Return (x, y) of the center of cell containing provided text 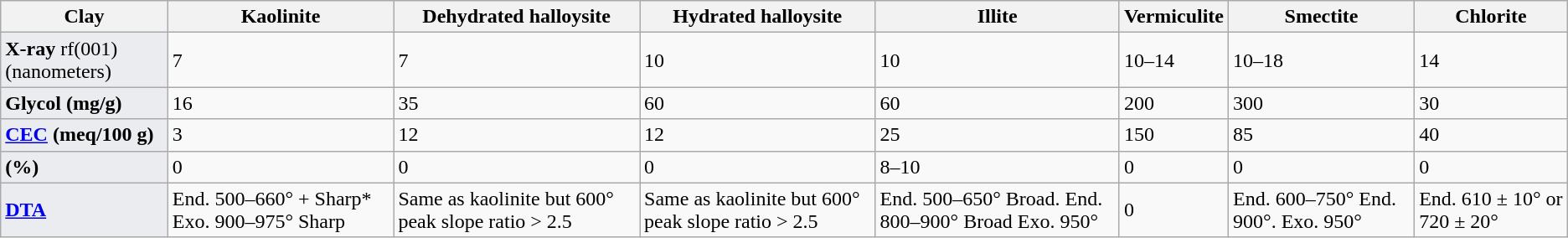
End. 610 ± 10° or 720 ± 20° (1491, 210)
Kaolinite (281, 17)
Clay (84, 17)
End. 600–750° End. 900°. Exo. 950° (1322, 210)
Illite (997, 17)
10–14 (1173, 60)
8–10 (997, 167)
Vermiculite (1173, 17)
Smectite (1322, 17)
CEC (meq/100 g) (84, 135)
(%) (84, 167)
30 (1491, 103)
150 (1173, 135)
200 (1173, 103)
3 (281, 135)
Dehydrated halloysite (517, 17)
300 (1322, 103)
25 (997, 135)
35 (517, 103)
X-ray rf(001)(nanometers) (84, 60)
End. 500–660° + Sharp* Exo. 900–975° Sharp (281, 210)
16 (281, 103)
14 (1491, 60)
Chlorite (1491, 17)
40 (1491, 135)
End. 500–650° Broad. End. 800–900° Broad Exo. 950° (997, 210)
DTA (84, 210)
Glycol (mg/g) (84, 103)
Hydrated halloysite (757, 17)
85 (1322, 135)
10–18 (1322, 60)
